For the text-containing cell, return its midpoint in (x, y) coordinate format. 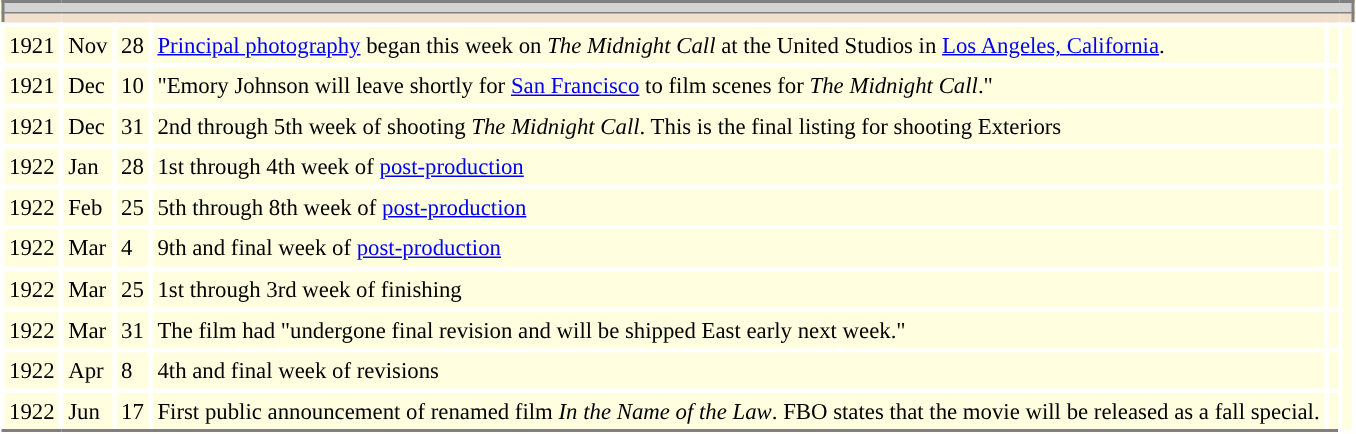
17 (132, 410)
"Emory Johnson will leave shortly for San Francisco to film scenes for The Midnight Call." (739, 86)
4 (132, 248)
4th and final week of revisions (739, 370)
2nd through 5th week of shooting The Midnight Call. This is the final listing for shooting Exteriors (739, 126)
The film had "undergone final revision and will be shipped East early next week." (739, 330)
1st through 3rd week of finishing (739, 290)
1st through 4th week of post-production (739, 168)
8 (132, 370)
First public announcement of renamed film In the Name of the Law. FBO states that the movie will be released as a fall special. (739, 410)
5th through 8th week of post-production (739, 208)
Feb (88, 208)
10 (132, 86)
Jan (88, 168)
Apr (88, 370)
9th and final week of post-production (739, 248)
Jun (88, 410)
Nov (88, 46)
Principal photography began this week on The Midnight Call at the United Studios in Los Angeles, California. (739, 46)
